From the cell containing the given text, extract its center point as (X, Y) coordinate. 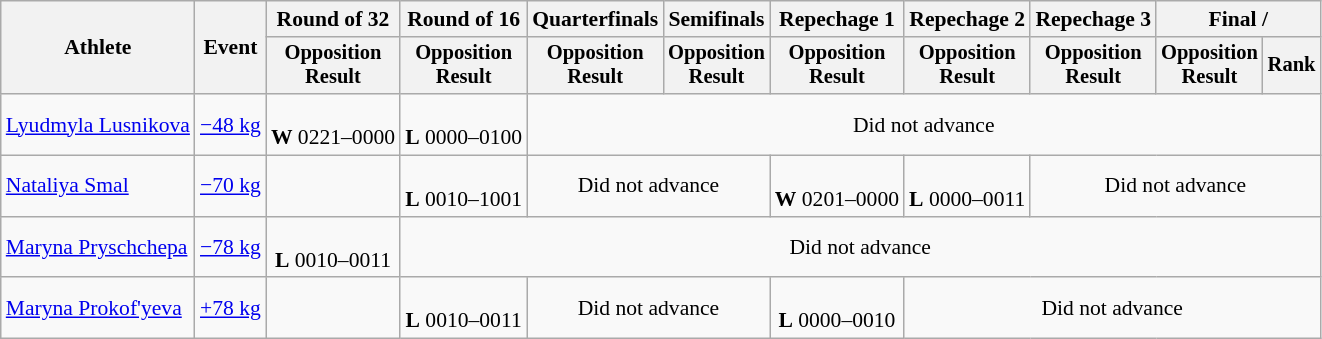
Event (230, 48)
L 0000–0011 (967, 186)
Nataliya Smal (98, 186)
Semifinals (716, 19)
Repechage 3 (1093, 19)
−48 kg (230, 124)
W 0221–0000 (333, 124)
Final / (1238, 19)
Round of 32 (333, 19)
Maryna Prokof'yeva (98, 308)
−70 kg (230, 186)
Maryna Pryschchepa (98, 248)
L 0000–0100 (464, 124)
Rank (1292, 66)
L 0000–0010 (837, 308)
+78 kg (230, 308)
Round of 16 (464, 19)
L 0010–1001 (464, 186)
Athlete (98, 48)
Lyudmyla Lusnikova (98, 124)
−78 kg (230, 248)
Quarterfinals (595, 19)
Repechage 1 (837, 19)
W 0201–0000 (837, 186)
Repechage 2 (967, 19)
